Extract the (X, Y) coordinate from the center of the cell holding the provided text.  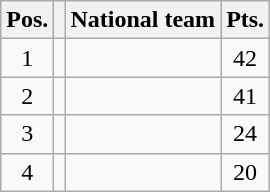
3 (28, 134)
41 (246, 96)
Pos. (28, 20)
20 (246, 172)
2 (28, 96)
National team (143, 20)
42 (246, 58)
24 (246, 134)
Pts. (246, 20)
4 (28, 172)
1 (28, 58)
